Extract the (x, y) coordinate from the center of the cell holding the provided text.  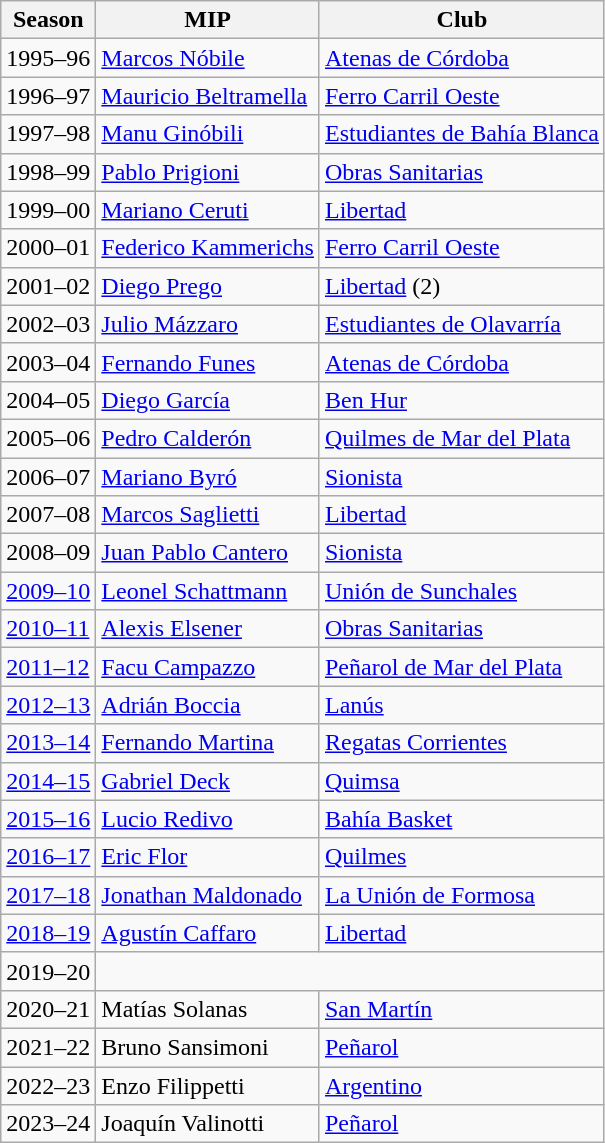
2009–10 (48, 591)
Estudiantes de Bahía Blanca (462, 134)
Juan Pablo Cantero (208, 553)
Jonathan Maldonado (208, 895)
Julio Mázzaro (208, 324)
1998–99 (48, 172)
Fernando Martina (208, 743)
2006–07 (48, 477)
Ben Hur (462, 400)
Quilmes (462, 857)
Argentino (462, 1085)
Unión de Sunchales (462, 591)
2000–01 (48, 248)
2022–23 (48, 1085)
Quilmes de Mar del Plata (462, 438)
1999–00 (48, 210)
Club (462, 20)
Mauricio Beltramella (208, 96)
Leonel Schattmann (208, 591)
2010–11 (48, 629)
Lanús (462, 705)
Adrián Boccia (208, 705)
Marcos Saglietti (208, 515)
Diego Prego (208, 286)
2018–19 (48, 933)
Regatas Corrientes (462, 743)
La Unión de Formosa (462, 895)
Mariano Ceruti (208, 210)
Marcos Nóbile (208, 58)
Agustín Caffaro (208, 933)
Federico Kammerichs (208, 248)
2020–21 (48, 1009)
MIP (208, 20)
Enzo Filippetti (208, 1085)
2013–14 (48, 743)
Manu Ginóbili (208, 134)
Mariano Byró (208, 477)
Lucio Redivo (208, 819)
2014–15 (48, 781)
2017–18 (48, 895)
Facu Campazzo (208, 667)
1996–97 (48, 96)
2007–08 (48, 515)
Bahía Basket (462, 819)
2016–17 (48, 857)
2021–22 (48, 1047)
2004–05 (48, 400)
Season (48, 20)
Peñarol de Mar del Plata (462, 667)
Matías Solanas (208, 1009)
Quimsa (462, 781)
2001–02 (48, 286)
Fernando Funes (208, 362)
Estudiantes de Olavarría (462, 324)
Gabriel Deck (208, 781)
Pedro Calderón (208, 438)
2003–04 (48, 362)
2011–12 (48, 667)
Pablo Prigioni (208, 172)
2008–09 (48, 553)
2012–13 (48, 705)
Diego García (208, 400)
2019–20 (48, 971)
Bruno Sansimoni (208, 1047)
Eric Flor (208, 857)
Libertad (2) (462, 286)
1995–96 (48, 58)
2015–16 (48, 819)
2002–03 (48, 324)
1997–98 (48, 134)
2023–24 (48, 1124)
San Martín (462, 1009)
Joaquín Valinotti (208, 1124)
2005–06 (48, 438)
Alexis Elsener (208, 629)
